For the text-containing cell, return its midpoint in (x, y) coordinate format. 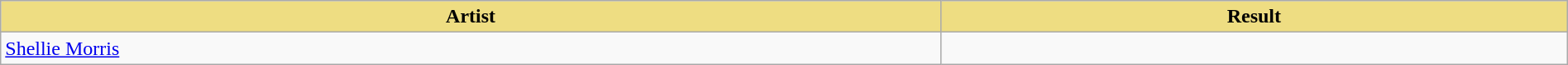
Shellie Morris (471, 48)
Artist (471, 17)
Result (1254, 17)
